Find where the given text appears and provide that cell's center as (x, y) coordinate. 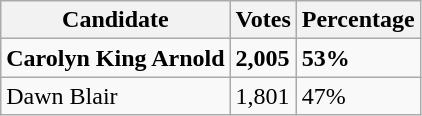
53% (358, 58)
Votes (263, 20)
Percentage (358, 20)
47% (358, 96)
2,005 (263, 58)
Carolyn King Arnold (116, 58)
Dawn Blair (116, 96)
1,801 (263, 96)
Candidate (116, 20)
